Identify which cell holds the provided text, then report its (X, Y) central coordinate. 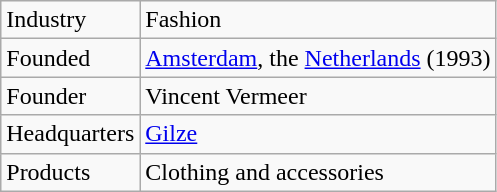
Headquarters (70, 134)
Founder (70, 96)
Industry (70, 20)
Products (70, 172)
Vincent Vermeer (318, 96)
Founded (70, 58)
Amsterdam, the Netherlands (1993) (318, 58)
Gilze (318, 134)
Clothing and accessories (318, 172)
Fashion (318, 20)
